For the text-containing cell, return its midpoint in (x, y) coordinate format. 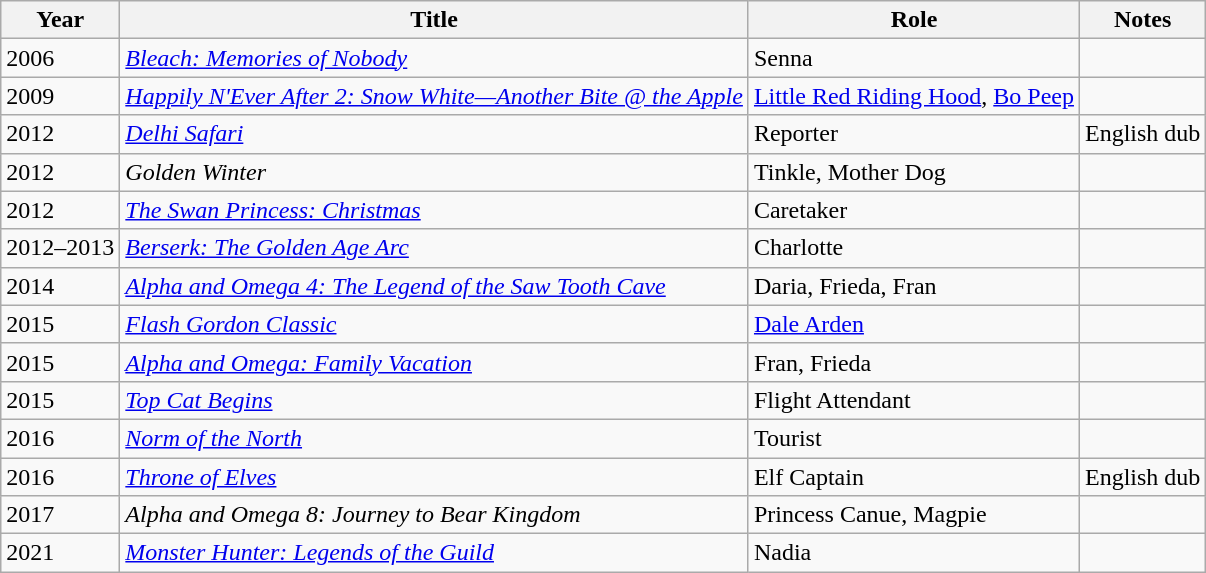
Top Cat Begins (434, 400)
Golden Winter (434, 172)
Princess Canue, Magpie (914, 515)
Alpha and Omega: Family Vacation (434, 362)
Norm of the North (434, 438)
2014 (60, 286)
Bleach: Memories of Nobody (434, 58)
2017 (60, 515)
Tinkle, Mother Dog (914, 172)
Senna (914, 58)
2021 (60, 553)
Caretaker (914, 210)
Flash Gordon Classic (434, 324)
Delhi Safari (434, 134)
2009 (60, 96)
Flight Attendant (914, 400)
Role (914, 20)
Notes (1142, 20)
Berserk: The Golden Age Arc (434, 248)
Charlotte (914, 248)
2012–2013 (60, 248)
Alpha and Omega 8: Journey to Bear Kingdom (434, 515)
Daria, Frieda, Fran (914, 286)
Monster Hunter: Legends of the Guild (434, 553)
Tourist (914, 438)
Year (60, 20)
Title (434, 20)
Fran, Frieda (914, 362)
Little Red Riding Hood, Bo Peep (914, 96)
The Swan Princess: Christmas (434, 210)
Throne of Elves (434, 477)
2006 (60, 58)
Alpha and Omega 4: The Legend of the Saw Tooth Cave (434, 286)
Elf Captain (914, 477)
Happily N'Ever After 2: Snow White—Another Bite @ the Apple (434, 96)
Reporter (914, 134)
Dale Arden (914, 324)
Nadia (914, 553)
